For the text-containing cell, return its midpoint in (x, y) coordinate format. 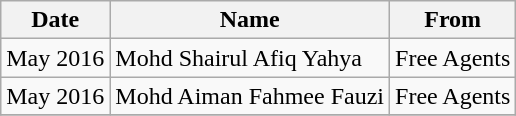
From (453, 20)
Mohd Shairul Afiq Yahya (250, 58)
Mohd Aiman Fahmee Fauzi (250, 96)
Date (56, 20)
Name (250, 20)
